Pinpoint the cell where the given text exists, returning its [x, y] midpoint coordinate. 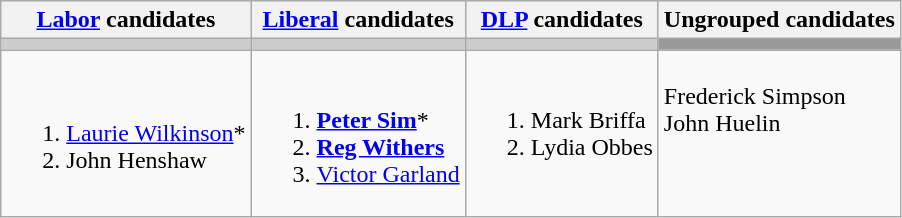
DLP candidates [562, 20]
Labor candidates [126, 20]
Laurie Wilkinson*John Henshaw [126, 134]
Liberal candidates [358, 20]
Mark BriffaLydia Obbes [562, 134]
Ungrouped candidates [779, 20]
Frederick Simpson John Huelin [779, 134]
Peter Sim*Reg WithersVictor Garland [358, 134]
